Provide the (X, Y) coordinate of the cell's center where the given text is located.  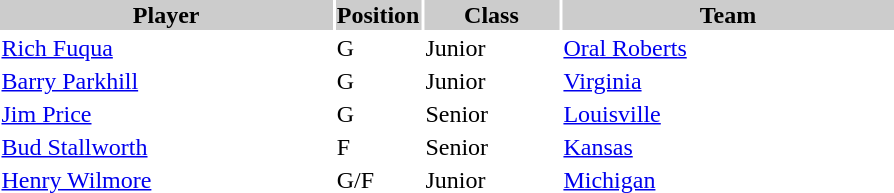
Class (492, 15)
Virginia (728, 81)
Bud Stallworth (166, 147)
Rich Fuqua (166, 48)
Oral Roberts (728, 48)
Jim Price (166, 114)
Position (378, 15)
Player (166, 15)
Barry Parkhill (166, 81)
F (378, 147)
Louisville (728, 114)
Team (728, 15)
Kansas (728, 147)
